Return the (x, y) coordinate for the center point of the cell that contains the specified text.  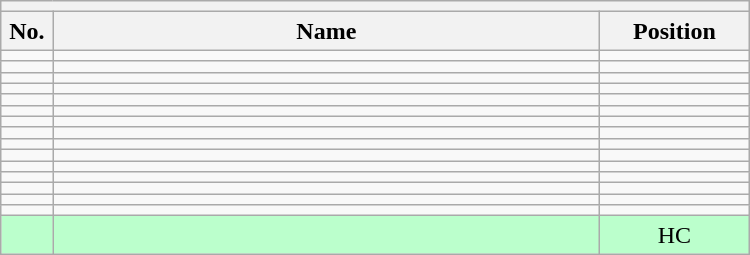
Name (326, 31)
Position (675, 31)
HC (675, 235)
No. (27, 31)
